For the text-containing cell, return its midpoint in (X, Y) coordinate format. 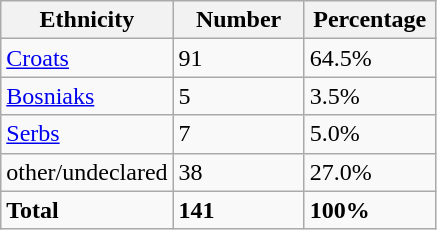
141 (238, 210)
Total (87, 210)
Serbs (87, 134)
Ethnicity (87, 20)
27.0% (370, 172)
3.5% (370, 96)
64.5% (370, 58)
other/undeclared (87, 172)
7 (238, 134)
Bosniaks (87, 96)
5.0% (370, 134)
Percentage (370, 20)
5 (238, 96)
Croats (87, 58)
Number (238, 20)
100% (370, 210)
38 (238, 172)
91 (238, 58)
